Determine the [X, Y] coordinate at the center of the cell enclosing the given text.  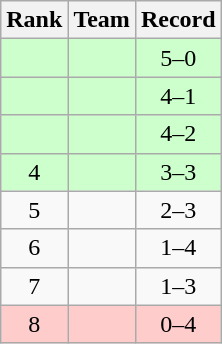
4–1 [178, 96]
Rank [34, 20]
6 [34, 248]
Team [102, 20]
3–3 [178, 172]
1–4 [178, 248]
1–3 [178, 286]
5 [34, 210]
4 [34, 172]
8 [34, 324]
5–0 [178, 58]
Record [178, 20]
0–4 [178, 324]
7 [34, 286]
4–2 [178, 134]
2–3 [178, 210]
